Capture the cell that displays the provided text and extract its (X, Y) central coordinate. 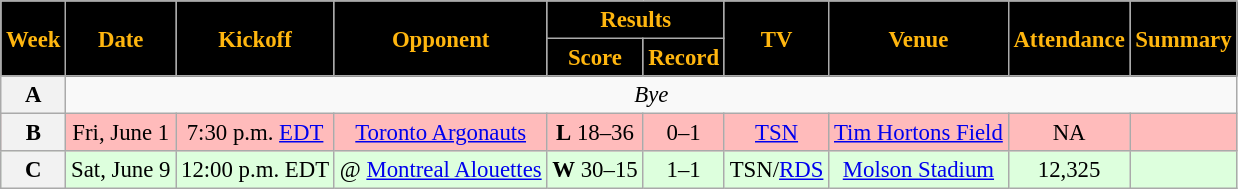
Toronto Argonauts (440, 133)
Fri, June 1 (121, 133)
Venue (918, 38)
Kickoff (256, 38)
C (34, 170)
Sat, June 9 (121, 170)
@ Montreal Alouettes (440, 170)
TSN (776, 133)
Opponent (440, 38)
Tim Hortons Field (918, 133)
NA (1069, 133)
12:00 p.m. EDT (256, 170)
Bye (652, 95)
L 18–36 (595, 133)
7:30 p.m. EDT (256, 133)
TV (776, 38)
Molson Stadium (918, 170)
Summary (1184, 38)
A (34, 95)
W 30–15 (595, 170)
0–1 (684, 133)
Score (595, 58)
Results (636, 20)
Attendance (1069, 38)
Date (121, 38)
TSN/RDS (776, 170)
1–1 (684, 170)
Record (684, 58)
B (34, 133)
Week (34, 38)
12,325 (1069, 170)
